Locate the cell with the specified text and output its [X, Y] center coordinate. 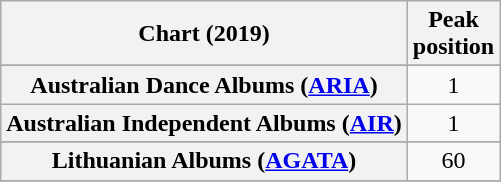
60 [453, 161]
Lithuanian Albums (AGATA) [204, 161]
Australian Independent Albums (AIR) [204, 123]
Australian Dance Albums (ARIA) [204, 85]
Chart (2019) [204, 34]
Peakposition [453, 34]
